Output the (x, y) coordinate of the center of the cell containing the given text.  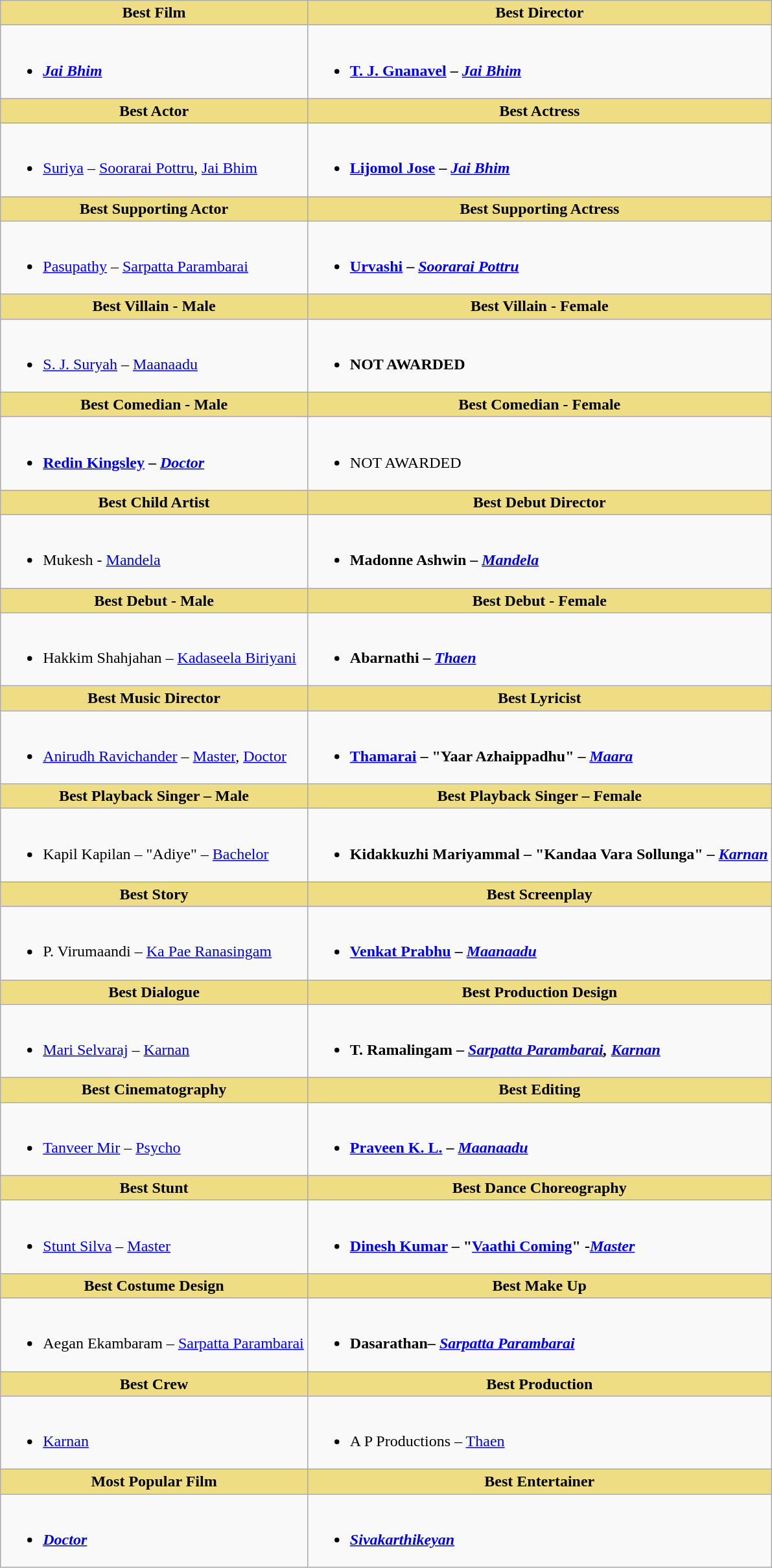
Best Playback Singer – Male (154, 796)
Stunt Silva – Master (154, 1236)
Redin Kingsley – Doctor (154, 454)
Best Comedian - Female (539, 404)
A P Productions – Thaen (539, 1433)
Suriya – Soorarai Pottru, Jai Bhim (154, 159)
Best Dialogue (154, 992)
P. Virumaandi – Ka Pae Ranasingam (154, 943)
Best Film (154, 13)
T. J. Gnanavel – Jai Bhim (539, 62)
Best Lyricist (539, 698)
Urvashi – Soorarai Pottru (539, 258)
Best Costume Design (154, 1286)
Best Stunt (154, 1188)
Anirudh Ravichander – Master, Doctor (154, 748)
Doctor (154, 1530)
Jai Bhim (154, 62)
Kidakkuzhi Mariyammal – "Kandaa Vara Sollunga" – Karnan (539, 845)
Venkat Prabhu – Maanaadu (539, 943)
Best Supporting Actress (539, 209)
Best Supporting Actor (154, 209)
Kapil Kapilan – "Adiye" – Bachelor (154, 845)
Best Child Artist (154, 502)
Madonne Ashwin – Mandela (539, 551)
Mukesh - Mandela (154, 551)
Best Production Design (539, 992)
Best Playback Singer – Female (539, 796)
Best Comedian - Male (154, 404)
T. Ramalingam – Sarpatta Parambarai, Karnan (539, 1041)
Best Actor (154, 111)
Best Crew (154, 1383)
Pasupathy – Sarpatta Parambarai (154, 258)
Most Popular Film (154, 1482)
Best Production (539, 1383)
Best Villain - Female (539, 306)
Best Dance Choreography (539, 1188)
Hakkim Shahjahan – Kadaseela Biriyani (154, 649)
Thamarai – "Yaar Azhaippadhu" – Maara (539, 748)
Best Cinematography (154, 1090)
Mari Selvaraj – Karnan (154, 1041)
Dinesh Kumar – "Vaathi Coming" -Master (539, 1236)
Best Debut - Male (154, 601)
Dasarathan– Sarpatta Parambarai (539, 1335)
Best Entertainer (539, 1482)
Best Screenplay (539, 894)
Abarnathi – Thaen (539, 649)
Tanveer Mir – Psycho (154, 1139)
Karnan (154, 1433)
Best Actress (539, 111)
Best Debut Director (539, 502)
Best Make Up (539, 1286)
Best Debut - Female (539, 601)
Aegan Ekambaram – Sarpatta Parambarai (154, 1335)
Best Music Director (154, 698)
Praveen K. L. – Maanaadu (539, 1139)
Best Director (539, 13)
Best Villain - Male (154, 306)
Sivakarthikeyan (539, 1530)
Best Editing (539, 1090)
Best Story (154, 894)
S. J. Suryah – Maanaadu (154, 355)
Lijomol Jose – Jai Bhim (539, 159)
